Identify which cell holds the provided text, then report its [x, y] central coordinate. 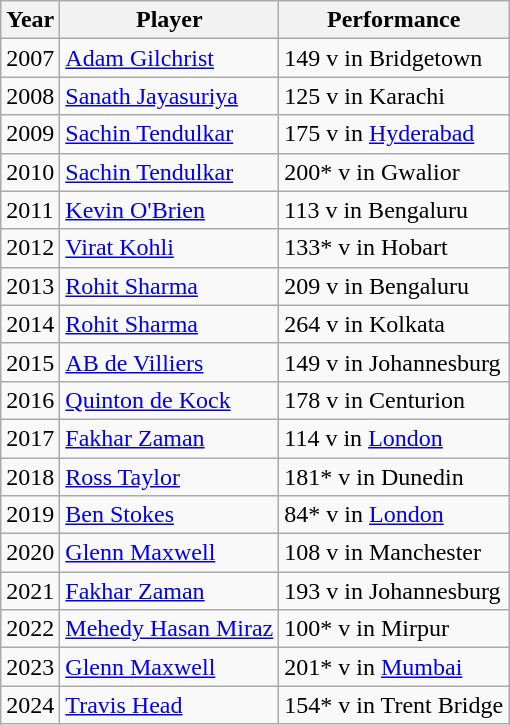
Sanath Jayasuriya [170, 96]
113 v in Bengaluru [394, 210]
2011 [30, 210]
2012 [30, 248]
2019 [30, 515]
Mehedy Hasan Miraz [170, 629]
200* v in Gwalior [394, 172]
84* v in London [394, 515]
Player [170, 20]
125 v in Karachi [394, 96]
2021 [30, 591]
100* v in Mirpur [394, 629]
2024 [30, 705]
Ross Taylor [170, 477]
2009 [30, 134]
2020 [30, 553]
Travis Head [170, 705]
193 v in Johannesburg [394, 591]
108 v in Manchester [394, 553]
209 v in Bengaluru [394, 286]
2007 [30, 58]
Quinton de Kock [170, 400]
Performance [394, 20]
Adam Gilchrist [170, 58]
264 v in Kolkata [394, 324]
114 v in London [394, 438]
Virat Kohli [170, 248]
2022 [30, 629]
133* v in Hobart [394, 248]
Ben Stokes [170, 515]
181* v in Dunedin [394, 477]
2023 [30, 667]
2017 [30, 438]
2015 [30, 362]
149 v in Bridgetown [394, 58]
2010 [30, 172]
2014 [30, 324]
178 v in Centurion [394, 400]
AB de Villiers [170, 362]
2013 [30, 286]
2018 [30, 477]
2008 [30, 96]
149 v in Johannesburg [394, 362]
154* v in Trent Bridge [394, 705]
Kevin O'Brien [170, 210]
Year [30, 20]
175 v in Hyderabad [394, 134]
201* v in Mumbai [394, 667]
2016 [30, 400]
